Find where the given text appears and provide that cell's center as [x, y] coordinate. 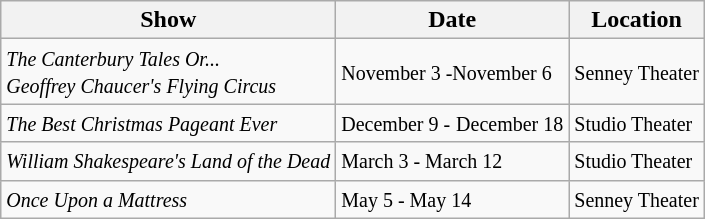
Location [637, 20]
March 3 - March 12 [452, 161]
May 5 - May 14 [452, 199]
Show [168, 20]
The Canterbury Tales Or...Geoffrey Chaucer's Flying Circus [168, 72]
December 9 - December 18 [452, 123]
Once Upon a Mattress [168, 199]
Date [452, 20]
The Best Christmas Pageant Ever [168, 123]
November 3 -November 6 [452, 72]
William Shakespeare's Land of the Dead [168, 161]
